Detect which cell encompasses the target text, then output its (x, y) center coordinate. 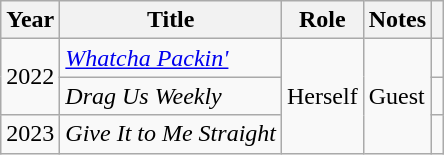
Guest (397, 96)
Drag Us Weekly (171, 96)
2023 (30, 134)
2022 (30, 77)
Year (30, 20)
Title (171, 20)
Herself (323, 96)
Whatcha Packin' (171, 58)
Role (323, 20)
Notes (397, 20)
Give It to Me Straight (171, 134)
